From the cell containing the given text, extract its center point as [x, y] coordinate. 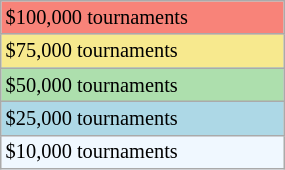
$50,000 tournaments [142, 85]
$100,000 tournaments [142, 17]
$10,000 tournaments [142, 152]
$25,000 tournaments [142, 118]
$75,000 tournaments [142, 51]
